Extract the (x, y) coordinate from the center of the cell holding the provided text.  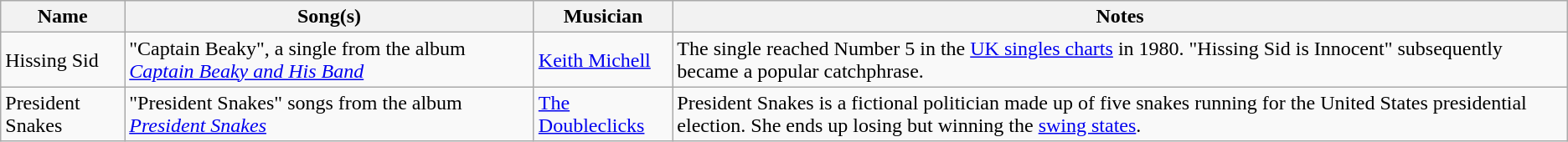
Hissing Sid (63, 60)
"President Snakes" songs from the album President Snakes (330, 114)
The Doubleclicks (603, 114)
The single reached Number 5 in the UK singles charts in 1980. "Hissing Sid is Innocent" subsequently became a popular catchphrase. (1120, 60)
Notes (1120, 17)
Musician (603, 17)
President Snakes (63, 114)
Song(s) (330, 17)
Name (63, 17)
Keith Michell (603, 60)
"Captain Beaky", a single from the album Captain Beaky and His Band (330, 60)
